Determine the [X, Y] coordinate at the center of the cell enclosing the given text.  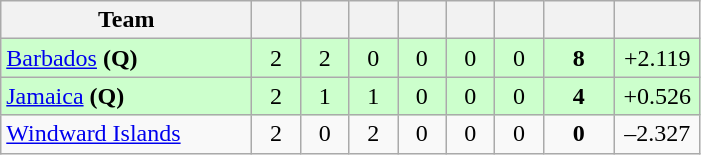
Barbados (Q) [126, 58]
+0.526 [657, 96]
Team [126, 20]
4 [578, 96]
+2.119 [657, 58]
Windward Islands [126, 134]
8 [578, 58]
–2.327 [657, 134]
Jamaica (Q) [126, 96]
